Scan for the cell matching the given text and deliver its [X, Y] coordinate at center. 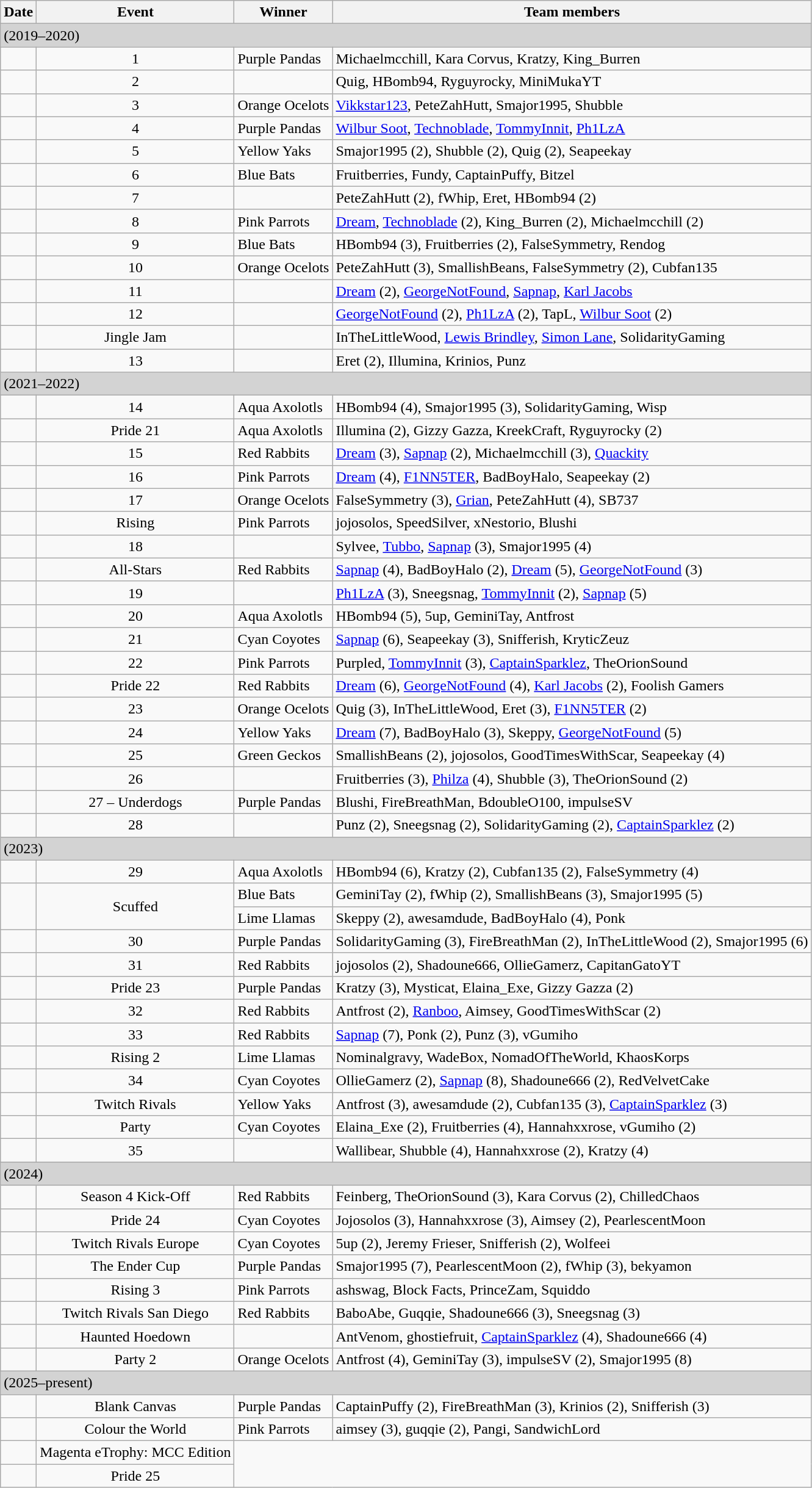
Smajor1995 (2), Shubble (2), Quig (2), Seapeekay [572, 151]
(2021–2022) [406, 384]
19 [135, 593]
Purpled, TommyInnit (3), CaptainSparklez, TheOrionSound [572, 662]
Green Geckos [283, 756]
Dream (4), F1NN5TER, BadBoyHalo, Seapeekay (2) [572, 477]
3 [135, 105]
Party [135, 1127]
Antfrost (2), Ranboo, Aimsey, GoodTimesWithScar (2) [572, 1011]
Twitch Rivals [135, 1104]
10 [135, 267]
Colour the World [135, 1429]
Twitch Rivals San Diego [135, 1313]
7 [135, 198]
25 [135, 756]
Rising 2 [135, 1058]
Jingle Jam [135, 338]
HBomb94 (6), Kratzy (2), Cubfan135 (2), FalseSymmetry (4) [572, 872]
aimsey (3), guqqie (2), Pangi, SandwichLord [572, 1429]
(2023) [406, 848]
Ph1LzA (3), Sneegsnag, TommyInnit (2), Sapnap (5) [572, 593]
HBomb94 (4), Smajor1995 (3), SolidarityGaming, Wisp [572, 407]
Twitch Rivals Europe [135, 1243]
Party 2 [135, 1359]
Quig (3), InTheLittleWood, Eret (3), F1NN5TER (2) [572, 709]
Jojosolos (3), Hannahxxrose (3), Aimsey (2), PearlescentMoon [572, 1220]
12 [135, 314]
9 [135, 244]
33 [135, 1035]
PeteZahHutt (3), SmallishBeans, FalseSymmetry (2), Cubfan135 [572, 267]
Magenta eTrophy: MCC Edition [135, 1453]
Dream (2), GeorgeNotFound, Sapnap, Karl Jacobs [572, 291]
Quig, HBomb94, Ryguyrocky, MiniMukaYT [572, 82]
Skeppy (2), awesamdude, BadBoyHalo (4), Ponk [572, 918]
31 [135, 964]
AntVenom, ghostiefruit, CaptainSparklez (4), Shadoune666 (4) [572, 1336]
24 [135, 732]
InTheLittleWood, Lewis Brindley, Simon Lane, SolidarityGaming [572, 338]
Eret (2), Illumina, Krinios, Punz [572, 361]
Event [135, 12]
Dream, Technoblade (2), King_Burren (2), Michaelmcchill (2) [572, 221]
PeteZahHutt (2), fWhip, Eret, HBomb94 (2) [572, 198]
Wilbur Soot, Technoblade, TommyInnit, Ph1LzA [572, 128]
Sapnap (6), Seapeekay (3), Snifferish, KryticZeuz [572, 639]
Fruitberries, Fundy, CaptainPuffy, Bitzel [572, 175]
14 [135, 407]
Dream (3), Sapnap (2), Michaelmcchill (3), Quackity [572, 453]
Rising 3 [135, 1290]
SolidarityGaming (3), FireBreathMan (2), InTheLittleWood (2), Smajor1995 (6) [572, 941]
FalseSymmetry (3), Grian, PeteZahHutt (4), SB737 [572, 500]
28 [135, 825]
21 [135, 639]
34 [135, 1081]
(2025–present) [406, 1382]
Pride 23 [135, 988]
5 [135, 151]
26 [135, 779]
(2019–2020) [406, 35]
CaptainPuffy (2), FireBreathMan (3), Krinios (2), Snifferish (3) [572, 1406]
Antfrost (3), awesamdude (2), Cubfan135 (3), CaptainSparklez (3) [572, 1104]
Wallibear, Shubble (4), Hannahxxrose (2), Kratzy (4) [572, 1150]
Sapnap (4), BadBoyHalo (2), Dream (5), GeorgeNotFound (3) [572, 569]
Team members [572, 12]
All-Stars [135, 569]
20 [135, 616]
29 [135, 872]
Fruitberries (3), Philza (4), Shubble (3), TheOrionSound (2) [572, 779]
BaboAbe, Guqqie, Shadoune666 (3), Sneegsnag (3) [572, 1313]
Vikkstar123, PeteZahHutt, Smajor1995, Shubble [572, 105]
jojosolos (2), Shadoune666, OllieGamerz, CapitanGatoYT [572, 964]
HBomb94 (5), 5up, GeminiTay, Antfrost [572, 616]
Punz (2), Sneegsnag (2), SolidarityGaming (2), CaptainSparklez (2) [572, 825]
GeminiTay (2), fWhip (2), SmallishBeans (3), Smajor1995 (5) [572, 895]
32 [135, 1011]
16 [135, 477]
1 [135, 59]
Blushi, FireBreathMan, BdoubleO100, impulseSV [572, 802]
Dream (7), BadBoyHalo (3), Skeppy, GeorgeNotFound (5) [572, 732]
17 [135, 500]
SmallishBeans (2), jojosolos, GoodTimesWithScar, Seapeekay (4) [572, 756]
Scuffed [135, 906]
Rising [135, 523]
Dream (6), GeorgeNotFound (4), Karl Jacobs (2), Foolish Gamers [572, 686]
Pride 21 [135, 430]
The Ender Cup [135, 1266]
11 [135, 291]
Nominalgravy, WadeBox, NomadOfTheWorld, KhaosKorps [572, 1058]
jojosolos, SpeedSilver, xNestorio, Blushi [572, 523]
27 – Underdogs [135, 802]
HBomb94 (3), Fruitberries (2), FalseSymmetry, Rendog [572, 244]
Smajor1995 (7), PearlescentMoon (2), fWhip (3), bekyamon [572, 1266]
23 [135, 709]
Sapnap (7), Ponk (2), Punz (3), vGumiho [572, 1035]
4 [135, 128]
Illumina (2), Gizzy Gazza, KreekCraft, Ryguyrocky (2) [572, 430]
Feinberg, TheOrionSound (3), Kara Corvus (2), ChilledChaos [572, 1197]
2 [135, 82]
30 [135, 941]
Pride 22 [135, 686]
Season 4 Kick-Off [135, 1197]
Pride 25 [135, 1476]
Sylvee, Tubbo, Sapnap (3), Smajor1995 (4) [572, 546]
35 [135, 1150]
6 [135, 175]
18 [135, 546]
Kratzy (3), Mysticat, Elaina_Exe, Gizzy Gazza (2) [572, 988]
5up (2), Jeremy Frieser, Snifferish (2), Wolfeei [572, 1243]
22 [135, 662]
Winner [283, 12]
GeorgeNotFound (2), Ph1LzA (2), TapL, Wilbur Soot (2) [572, 314]
ashswag, Block Facts, PrinceZam, Squiddo [572, 1290]
8 [135, 221]
OllieGamerz (2), Sapnap (8), Shadoune666 (2), RedVelvetCake [572, 1081]
15 [135, 453]
Elaina_Exe (2), Fruitberries (4), Hannahxxrose, vGumiho (2) [572, 1127]
Haunted Hoedown [135, 1336]
Date [18, 12]
Antfrost (4), GeminiTay (3), impulseSV (2), Smajor1995 (8) [572, 1359]
Blank Canvas [135, 1406]
Pride 24 [135, 1220]
(2024) [406, 1174]
13 [135, 361]
Michaelmcchill, Kara Corvus, Kratzy, King_Burren [572, 59]
